From the cell containing the given text, extract its center point as [x, y] coordinate. 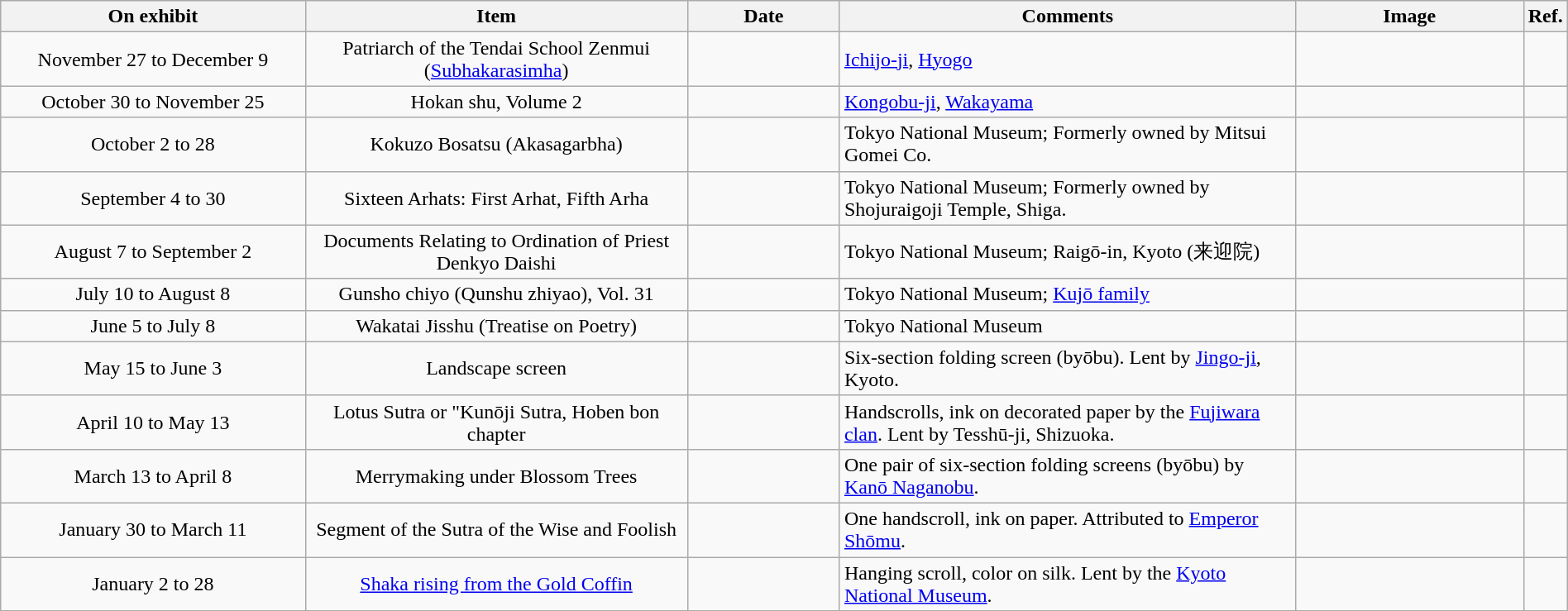
Documents Relating to Ordination of Priest Denkyo Daishi [496, 251]
January 2 to 28 [153, 584]
Gunsho chiyo (Qunshu zhiyao), Vol. 31 [496, 294]
Hanging scroll, color on silk. Lent by the Kyoto National Museum. [1067, 584]
October 30 to November 25 [153, 102]
Segment of the Sutra of the Wise and Foolish [496, 529]
Tokyo National Museum; Formerly owned by Mitsui Gomei Co. [1067, 144]
Merrymaking under Blossom Trees [496, 476]
Item [496, 17]
On exhibit [153, 17]
Tokyo National Museum; Raigō-in, Kyoto (来迎院) [1067, 251]
March 13 to April 8 [153, 476]
Handscrolls, ink on decorated paper by the Fujiwara clan. Lent by Tesshū-ji, Shizuoka. [1067, 422]
Wakatai Jisshu (Treatise on Poetry) [496, 326]
Tokyo National Museum; Kujō family [1067, 294]
Kongobu-ji, Wakayama [1067, 102]
One handscroll, ink on paper. Attributed to Emperor Shōmu. [1067, 529]
November 27 to December 9 [153, 60]
Sixteen Arhats: First Arhat, Fifth Arha [496, 198]
Comments [1067, 17]
May 15 to June 3 [153, 369]
Tokyo National Museum; Formerly owned by Shojuraigoji Temple, Shiga. [1067, 198]
January 30 to March 11 [153, 529]
Ichijo-ji, Hyogo [1067, 60]
One pair of six-section folding screens (byōbu) by Kanō Naganobu. [1067, 476]
September 4 to 30 [153, 198]
Patriarch of the Tendai School Zenmui (Subhakarasimha) [496, 60]
Kokuzo Bosatsu (Akasagarbha) [496, 144]
Date [763, 17]
October 2 to 28 [153, 144]
Hokan shu, Volume 2 [496, 102]
Landscape screen [496, 369]
Image [1409, 17]
April 10 to May 13 [153, 422]
July 10 to August 8 [153, 294]
Shaka rising from the Gold Coffin [496, 584]
June 5 to July 8 [153, 326]
Ref. [1545, 17]
August 7 to September 2 [153, 251]
Six-section folding screen (byōbu). Lent by Jingo-ji, Kyoto. [1067, 369]
Lotus Sutra or "Kunōji Sutra, Hoben bon chapter [496, 422]
Tokyo National Museum [1067, 326]
